Pinpoint the cell where the given text exists, returning its [x, y] midpoint coordinate. 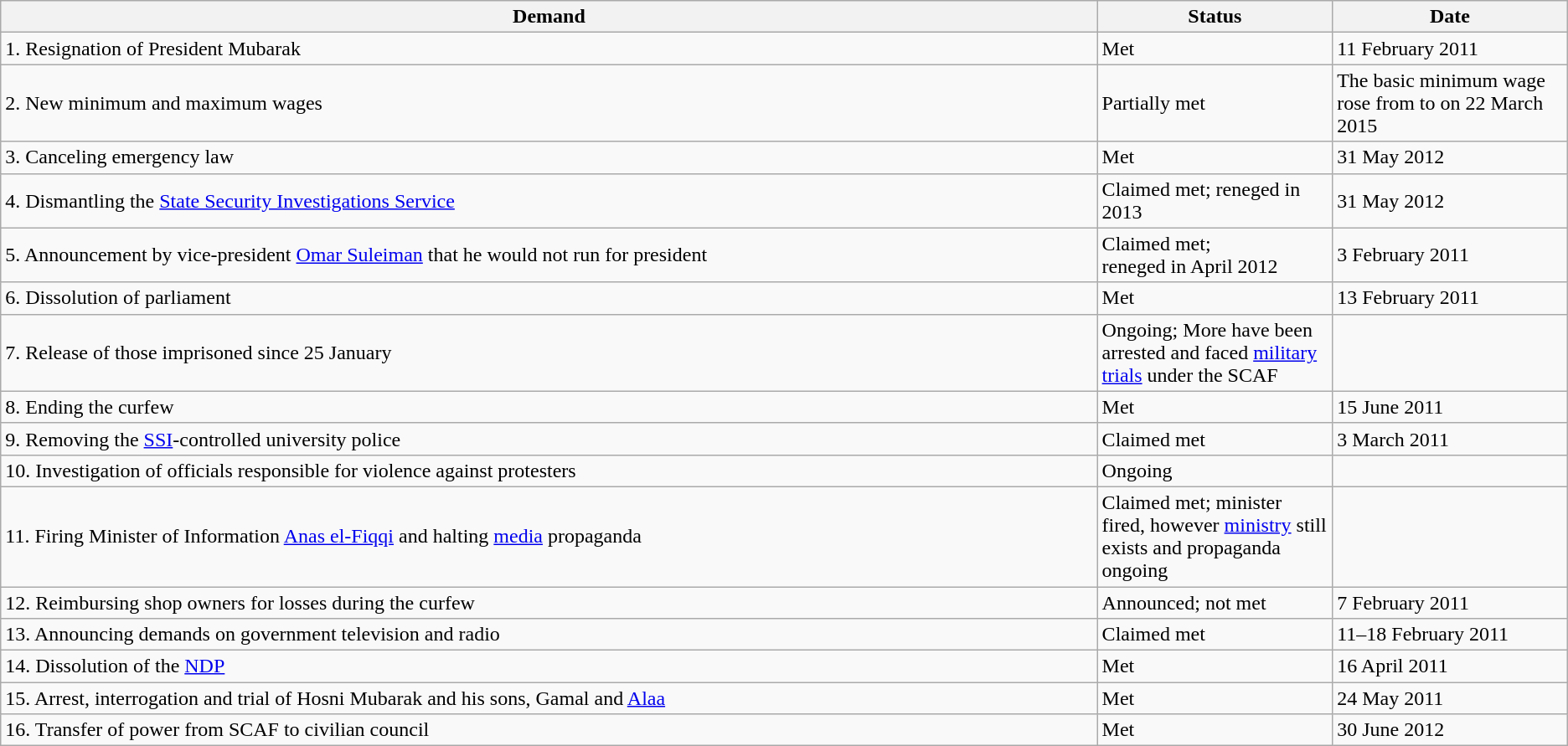
3 March 2011 [1451, 439]
4. Dismantling the State Security Investigations Service [549, 201]
5. Announcement by vice-president Omar Suleiman that he would not run for president [549, 255]
Ongoing [1215, 471]
24 May 2011 [1451, 698]
11 February 2011 [1451, 49]
1. Resignation of President Mubarak [549, 49]
7 February 2011 [1451, 602]
Announced; not met [1215, 602]
15. Arrest, interrogation and trial of Hosni Mubarak and his sons, Gamal and Alaa [549, 698]
12. Reimbursing shop owners for losses during the curfew [549, 602]
Ongoing; More have been arrested and faced military trials under the SCAF [1215, 352]
6. Dissolution of parliament [549, 298]
11. Firing Minister of Information Anas el-Fiqqi and halting media propaganda [549, 536]
Claimed met; minister fired, however ministry still exists and propaganda ongoing [1215, 536]
3 February 2011 [1451, 255]
3. Canceling emergency law [549, 157]
13 February 2011 [1451, 298]
Demand [549, 17]
Partially met [1215, 103]
13. Announcing demands on government television and radio [549, 635]
Claimed met; reneged in 2013 [1215, 201]
8. Ending the curfew [549, 407]
Status [1215, 17]
2. New minimum and maximum wages [549, 103]
16 April 2011 [1451, 666]
Claimed met;reneged in April 2012 [1215, 255]
The basic minimum wage rose from to on 22 March 2015 [1451, 103]
7. Release of those imprisoned since 25 January [549, 352]
9. Removing the SSI-controlled university police [549, 439]
Date [1451, 17]
30 June 2012 [1451, 730]
10. Investigation of officials responsible for violence against protesters [549, 471]
14. Dissolution of the NDP [549, 666]
11–18 February 2011 [1451, 635]
15 June 2011 [1451, 407]
16. Transfer of power from SCAF to civilian council [549, 730]
